Search for the cell housing the specified text and yield its [x, y] center coordinate. 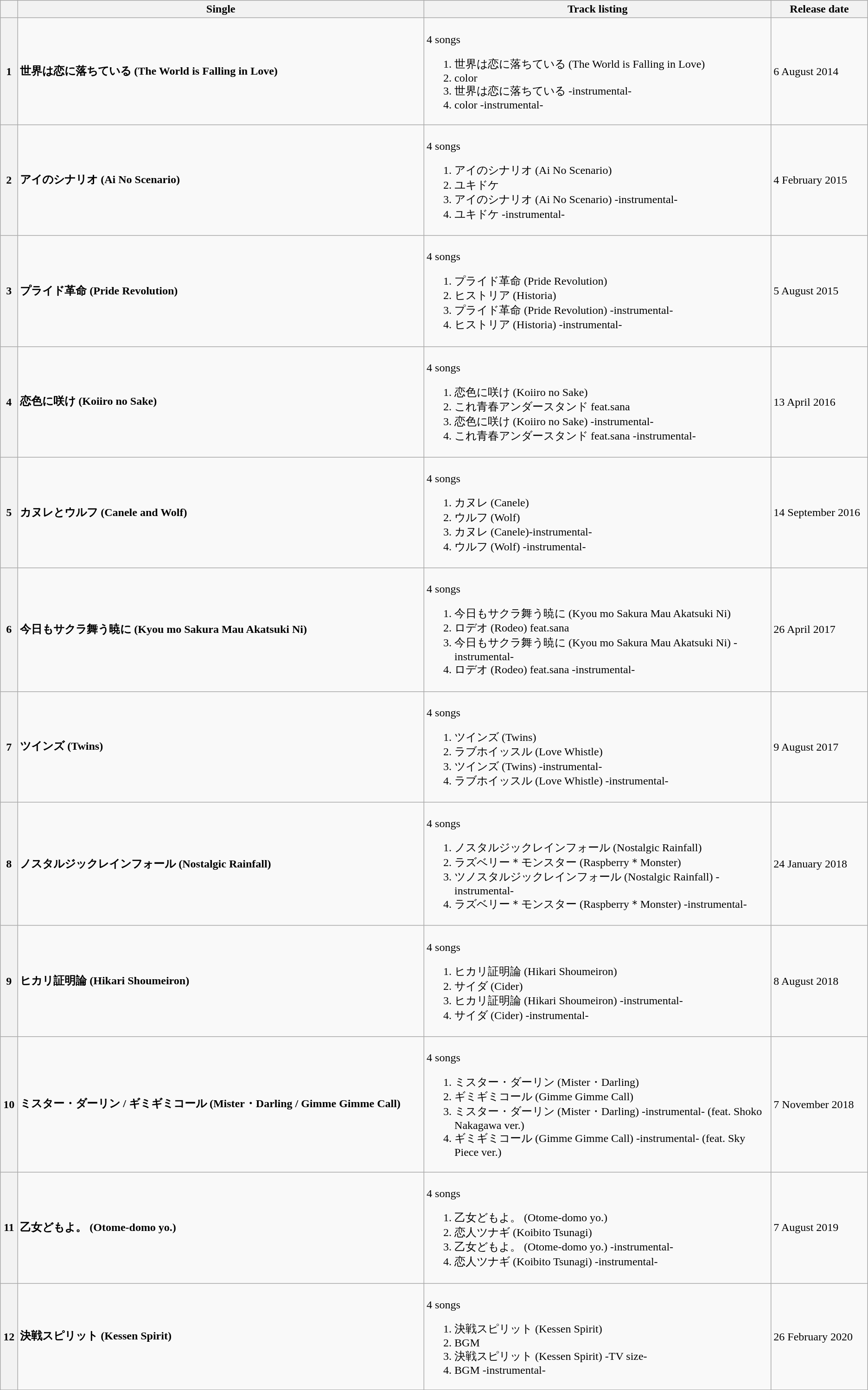
4 songsプライド革命 (Pride Revolution)ヒストリア (Historia)プライド革命 (Pride Revolution) -instrumental-ヒストリア (Historia) -instrumental- [598, 291]
ノスタルジックレインフォール (Nostalgic Rainfall) [221, 864]
4 songs決戦スピリット (Kessen Spirit)BGM決戦スピリット (Kessen Spirit) -TV size-BGM -instrumental- [598, 1337]
6 August 2014 [819, 71]
プライド革命 (Pride Revolution) [221, 291]
4 songs乙女どもよ。 (Otome-domo yo.)恋人ツナギ (Koibito Tsunagi)乙女どもよ。 (Otome-domo yo.) -instrumental-恋人ツナギ (Koibito Tsunagi) -instrumental- [598, 1228]
Single [221, 9]
世界は恋に落ちている (The World is Falling in Love) [221, 71]
4 songsカヌレ (Canele)ウルフ (Wolf)カヌレ (Canele)-instrumental-ウルフ (Wolf) -instrumental- [598, 513]
4 songs世界は恋に落ちている (The World is Falling in Love)color世界は恋に落ちている -instrumental-color -instrumental- [598, 71]
14 September 2016 [819, 513]
乙女どもよ。 (Otome-domo yo.) [221, 1228]
8 [9, 864]
カヌレとウルフ (Canele and Wolf) [221, 513]
8 August 2018 [819, 981]
Track listing [598, 9]
4 songsアイのシナリオ (Ai No Scenario)ユキドケアイのシナリオ (Ai No Scenario) -instrumental-ユキドケ -instrumental- [598, 180]
4 songsツインズ (Twins)ラブホイッスル (Love Whistle)ツインズ (Twins) -instrumental-ラブホイッスル (Love Whistle) -instrumental- [598, 746]
13 April 2016 [819, 402]
6 [9, 630]
24 January 2018 [819, 864]
Release date [819, 9]
7 [9, 746]
9 August 2017 [819, 746]
5 [9, 513]
5 August 2015 [819, 291]
決戦スピリット (Kessen Spirit) [221, 1337]
1 [9, 71]
9 [9, 981]
アイのシナリオ (Ai No Scenario) [221, 180]
今日もサクラ舞う暁に (Kyou mo Sakura Mau Akatsuki Ni) [221, 630]
恋色に咲け (Koiiro no Sake) [221, 402]
ツインズ (Twins) [221, 746]
ミスター・ダーリン / ギミギミコール (Mister・Darling / Gimme Gimme Call) [221, 1104]
26 April 2017 [819, 630]
10 [9, 1104]
3 [9, 291]
4 [9, 402]
4 songsヒカリ証明論 (Hikari Shoumeiron)サイダ (Cider)ヒカリ証明論 (Hikari Shoumeiron) -instrumental-サイダ (Cider) -instrumental- [598, 981]
4 February 2015 [819, 180]
4 songs恋色に咲け (Koiiro no Sake)これ青春アンダースタンド feat.sana恋色に咲け (Koiiro no Sake) -instrumental-これ青春アンダースタンド feat.sana -instrumental- [598, 402]
7 August 2019 [819, 1228]
11 [9, 1228]
7 November 2018 [819, 1104]
ヒカリ証明論 (Hikari Shoumeiron) [221, 981]
26 February 2020 [819, 1337]
12 [9, 1337]
2 [9, 180]
